Provide the [x, y] coordinate of the cell's center where the given text is located.  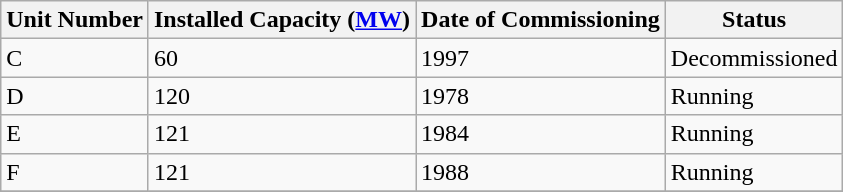
Installed Capacity (MW) [282, 20]
1978 [541, 96]
1997 [541, 58]
C [75, 58]
120 [282, 96]
Date of Commissioning [541, 20]
D [75, 96]
E [75, 134]
60 [282, 58]
1988 [541, 172]
Decommissioned [754, 58]
Unit Number [75, 20]
1984 [541, 134]
Status [754, 20]
F [75, 172]
